Find where the given text appears and provide that cell's center as [X, Y] coordinate. 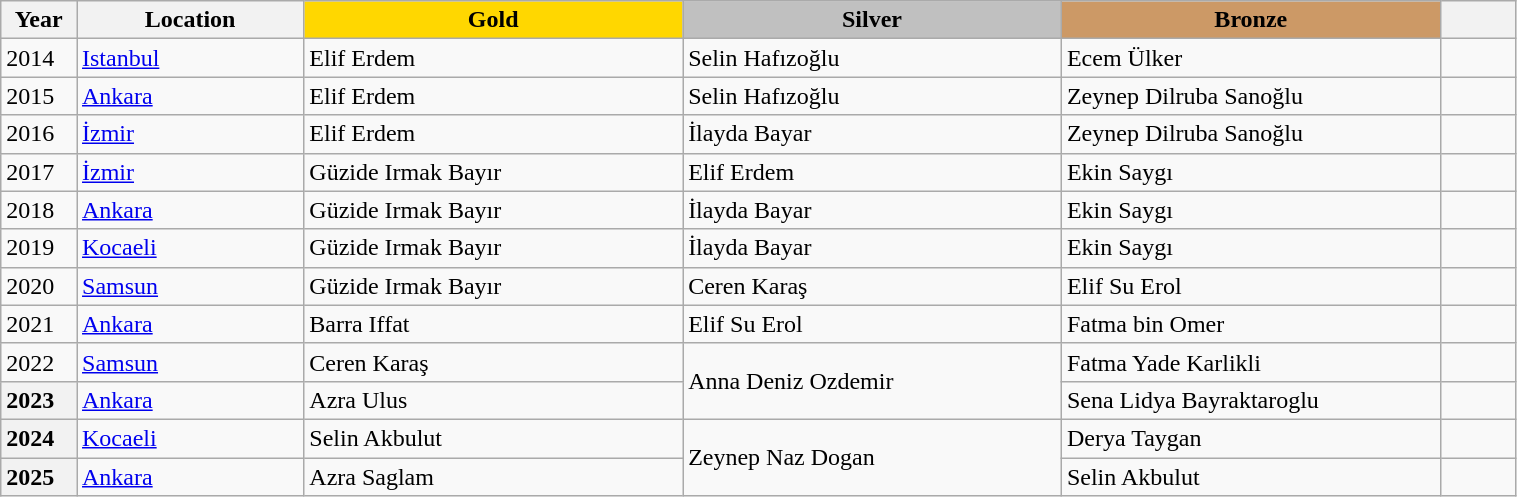
2022 [39, 362]
Fatma bin Omer [1250, 324]
Istanbul [190, 58]
Ecem Ülker [1250, 58]
2025 [39, 477]
Location [190, 20]
Gold [494, 20]
2015 [39, 96]
2014 [39, 58]
Anna Deniz Ozdemir [872, 381]
Azra Ulus [494, 400]
2020 [39, 286]
Silver [872, 20]
Barra Iffat [494, 324]
Fatma Yade Karlikli [1250, 362]
Year [39, 20]
2017 [39, 172]
Azra Saglam [494, 477]
2024 [39, 438]
2019 [39, 248]
2016 [39, 134]
Derya Taygan [1250, 438]
2021 [39, 324]
2018 [39, 210]
Sena Lidya Bayraktaroglu [1250, 400]
2023 [39, 400]
Bronze [1250, 20]
Zeynep Naz Dogan [872, 457]
